Search for the cell housing the specified text and yield its (x, y) center coordinate. 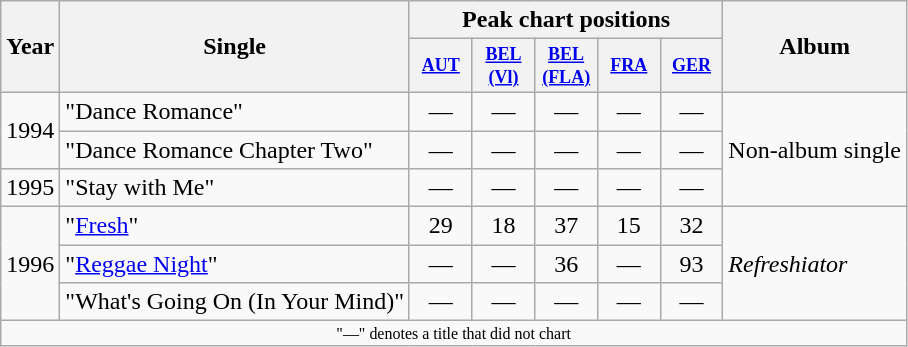
"What's Going On (In Your Mind)" (235, 302)
1994 (30, 130)
37 (566, 226)
Non-album single (815, 149)
"Fresh" (235, 226)
18 (504, 226)
1996 (30, 264)
29 (440, 226)
"Reggae Night" (235, 264)
"Dance Romance" (235, 111)
15 (628, 226)
"Stay with Me" (235, 188)
Refreshiator (815, 264)
93 (692, 264)
Album (815, 47)
Peak chart positions (566, 20)
AUT (440, 66)
Year (30, 47)
BEL(Vl) (504, 66)
32 (692, 226)
36 (566, 264)
FRA (628, 66)
Single (235, 47)
GER (692, 66)
"—" denotes a title that did not chart (454, 333)
BEL (FLA) (566, 66)
1995 (30, 188)
"Dance Romance Chapter Two" (235, 150)
